Output the [X, Y] coordinate of the center of the cell containing the given text.  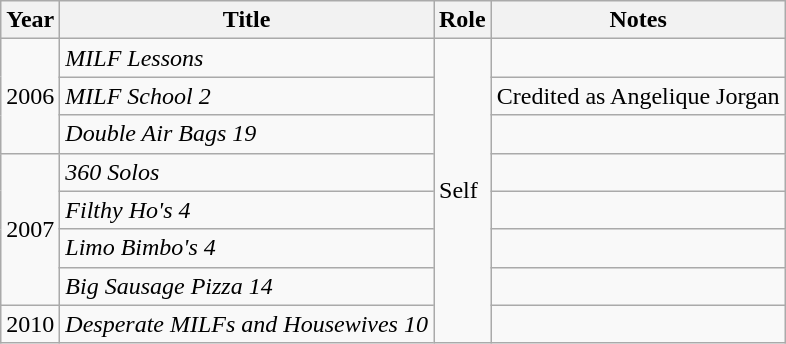
2006 [30, 96]
MILF Lessons [247, 58]
Notes [638, 20]
MILF School 2 [247, 96]
Big Sausage Pizza 14 [247, 286]
2010 [30, 324]
2007 [30, 229]
Double Air Bags 19 [247, 134]
360 Solos [247, 172]
Desperate MILFs and Housewives 10 [247, 324]
Self [463, 191]
Title [247, 20]
Filthy Ho's 4 [247, 210]
Year [30, 20]
Role [463, 20]
Credited as Angelique Jorgan [638, 96]
Limo Bimbo's 4 [247, 248]
